Return the (x, y) coordinate for the center point of the cell that contains the specified text.  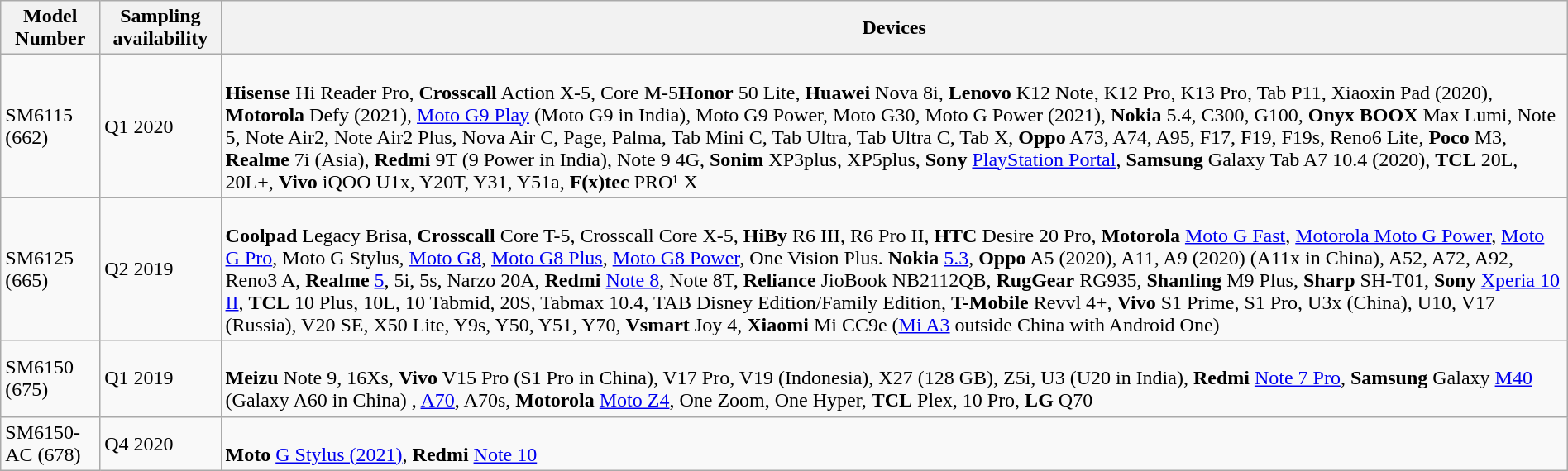
SM6150-AC (678) (50, 443)
SM6150 (675) (50, 378)
SM6125 (665) (50, 269)
Q1 2020 (160, 126)
Devices (894, 28)
Model Number (50, 28)
SM6115 (662) (50, 126)
Moto G Stylus (2021), Redmi Note 10 (894, 443)
Q2 2019 (160, 269)
Q1 2019 (160, 378)
Q4 2020 (160, 443)
Sampling availability (160, 28)
